Locate the cell with the specified text and output its (X, Y) center coordinate. 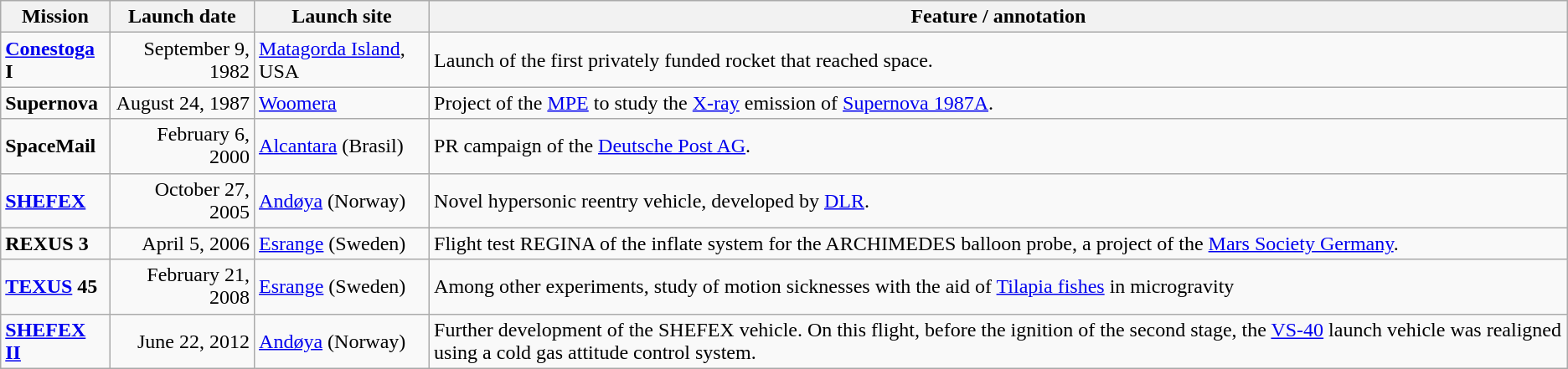
Launch date (182, 17)
Woomera (342, 103)
Mission (55, 17)
PR campaign of the Deutsche Post AG. (998, 146)
Supernova (55, 103)
Among other experiments, study of motion sicknesses with the aid of Tilapia fishes in microgravity (998, 286)
SpaceMail (55, 146)
February 6, 2000 (182, 146)
August 24, 1987 (182, 103)
June 22, 2012 (182, 341)
Novel hypersonic reentry vehicle, developed by DLR. (998, 201)
Launch of the first privately funded rocket that reached space. (998, 60)
TEXUS 45 (55, 286)
Flight test REGINA of the inflate system for the ARCHIMEDES balloon probe, a project of the Mars Society Germany. (998, 243)
February 21, 2008 (182, 286)
April 5, 2006 (182, 243)
October 27, 2005 (182, 201)
Feature / annotation (998, 17)
Conestoga I (55, 60)
September 9, 1982 (182, 60)
Project of the MPE to study the X-ray emission of Supernova 1987A. (998, 103)
SHEFEX II (55, 341)
SHEFEX (55, 201)
REXUS 3 (55, 243)
Launch site (342, 17)
Matagorda Island, USA (342, 60)
Alcantara (Brasil) (342, 146)
